Scan for the cell matching the given text and deliver its [x, y] coordinate at center. 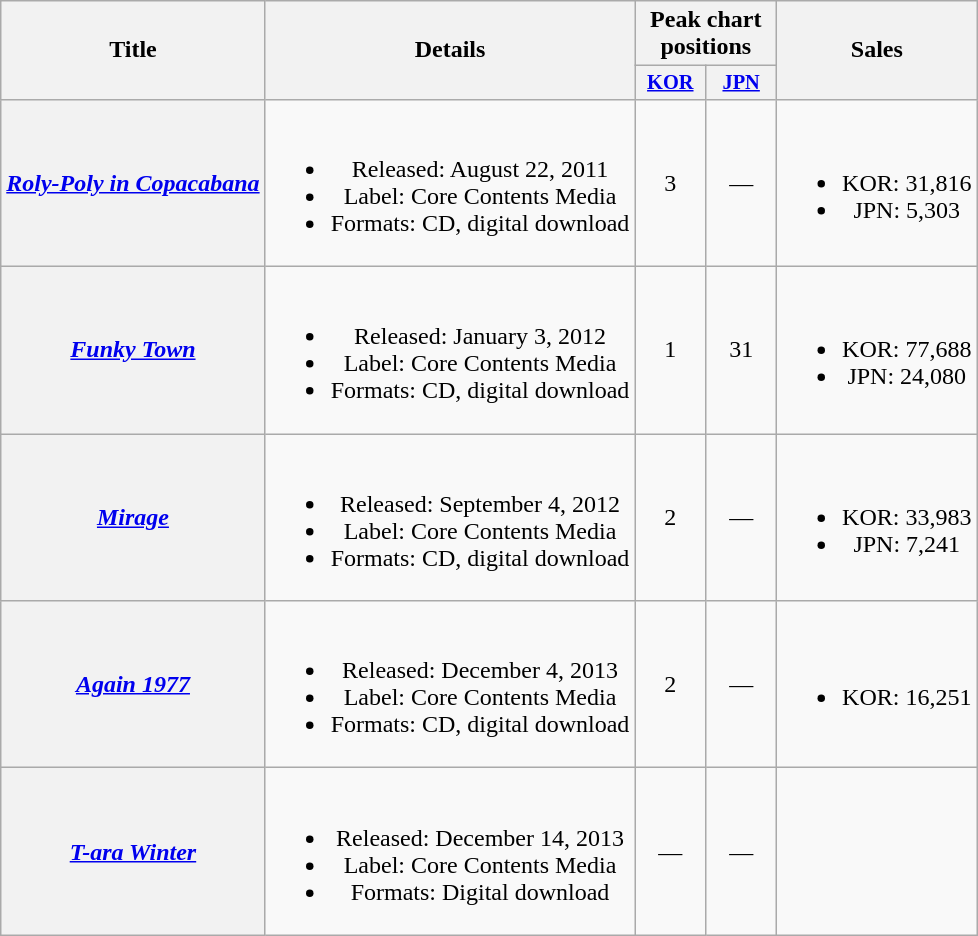
Details [450, 50]
31 [742, 350]
3 [670, 182]
KOR [670, 83]
Roly-Poly in Copacabana [133, 182]
Released: January 3, 2012Label: Core Contents MediaFormats: CD, digital download [450, 350]
Released: September 4, 2012Label: Core Contents MediaFormats: CD, digital download [450, 518]
T-ara Winter [133, 852]
KOR: 31,816JPN: 5,303 [877, 182]
KOR: 16,251 [877, 684]
KOR: 77,688JPN: 24,080 [877, 350]
Released: August 22, 2011Label: Core Contents MediaFormats: CD, digital download [450, 182]
KOR: 33,983JPN: 7,241 [877, 518]
1 [670, 350]
Mirage [133, 518]
Title [133, 50]
Released: December 4, 2013Label: Core Contents MediaFormats: CD, digital download [450, 684]
Again 1977 [133, 684]
Sales [877, 50]
Funky Town [133, 350]
JPN [742, 83]
Released: December 14, 2013Label: Core Contents MediaFormats: Digital download [450, 852]
Peak chart positions [706, 34]
